From the cell containing the given text, extract its center point as [X, Y] coordinate. 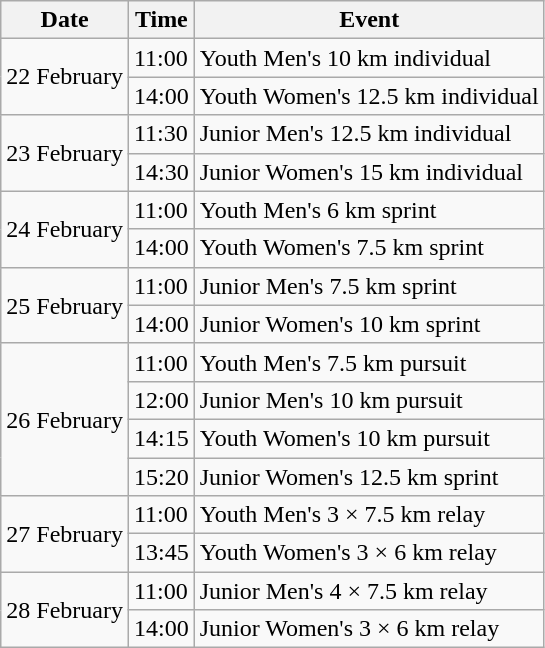
Junior Men's 10 km pursuit [369, 400]
Youth Men's 3 × 7.5 km relay [369, 515]
24 February [65, 229]
13:45 [161, 553]
Youth Men's 10 km individual [369, 58]
11:30 [161, 134]
28 February [65, 610]
15:20 [161, 477]
22 February [65, 77]
14:30 [161, 172]
Junior Men's 4 × 7.5 km relay [369, 591]
Junior Men's 12.5 km individual [369, 134]
Time [161, 20]
Event [369, 20]
Youth Men's 7.5 km pursuit [369, 362]
Youth Women's 12.5 km individual [369, 96]
14:15 [161, 438]
26 February [65, 419]
Date [65, 20]
Youth Women's 10 km pursuit [369, 438]
Youth Women's 7.5 km sprint [369, 248]
Junior Men's 7.5 km sprint [369, 286]
23 February [65, 153]
25 February [65, 305]
Junior Women's 10 km sprint [369, 324]
Junior Women's 12.5 km sprint [369, 477]
Junior Women's 3 × 6 km relay [369, 629]
Youth Women's 3 × 6 km relay [369, 553]
Youth Men's 6 km sprint [369, 210]
Junior Women's 15 km individual [369, 172]
12:00 [161, 400]
27 February [65, 534]
